Detect which cell encompasses the target text, then output its [X, Y] center coordinate. 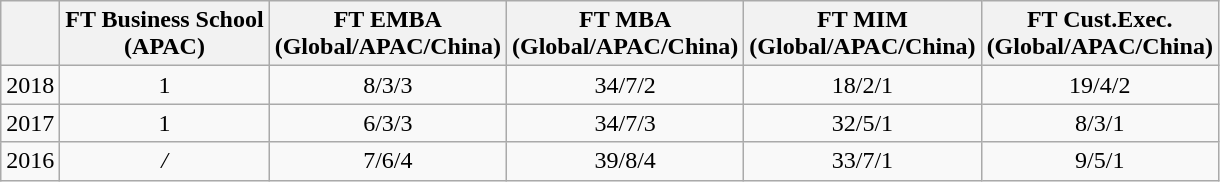
FT MBA(Global/APAC/China) [624, 34]
FT Cust.Exec.(Global/APAC/China) [1100, 34]
7/6/4 [388, 161]
39/8/4 [624, 161]
FT EMBA(Global/APAC/China) [388, 34]
8/3/1 [1100, 123]
/ [164, 161]
6/3/3 [388, 123]
34/7/3 [624, 123]
19/4/2 [1100, 85]
34/7/2 [624, 85]
2017 [30, 123]
8/3/3 [388, 85]
2018 [30, 85]
FT MIM(Global/APAC/China) [862, 34]
2016 [30, 161]
18/2/1 [862, 85]
FT Business School(APAC) [164, 34]
9/5/1 [1100, 161]
32/5/1 [862, 123]
33/7/1 [862, 161]
